Search for the cell housing the specified text and yield its [x, y] center coordinate. 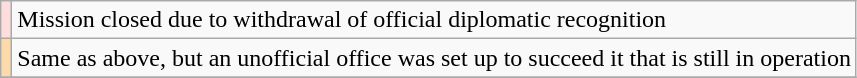
Same as above, but an unofficial office was set up to succeed it that is still in operation [434, 58]
Mission closed due to withdrawal of official diplomatic recognition [434, 20]
